Return the (X, Y) coordinate for the center point of the cell that contains the specified text.  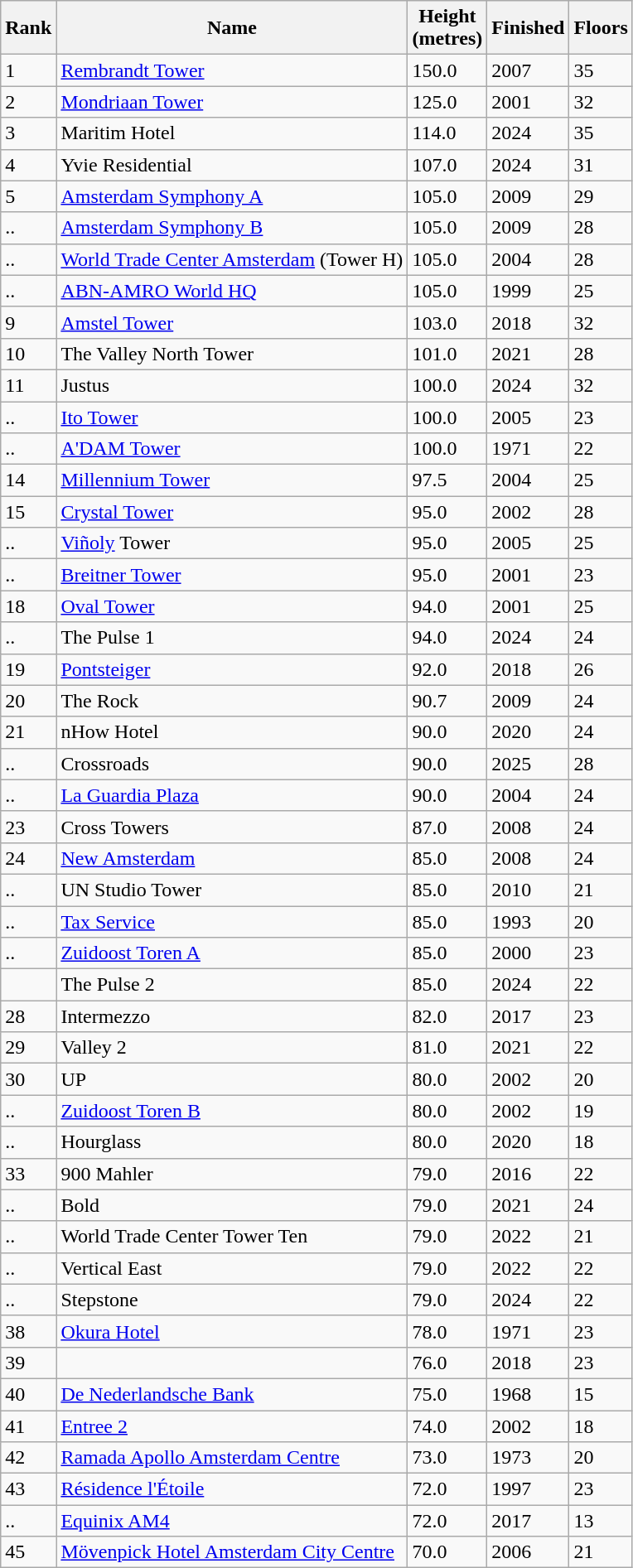
World Trade Center Tower Ten (232, 1237)
2025 (529, 764)
Mondriaan Tower (232, 102)
Millennium Tower (232, 480)
1 (28, 70)
1999 (529, 291)
Valley 2 (232, 1048)
Yvie Residential (232, 165)
103.0 (447, 322)
Height(metres) (447, 28)
Justus (232, 385)
Tax Service (232, 922)
9 (28, 322)
Finished (529, 28)
82.0 (447, 1016)
31 (601, 165)
30 (28, 1079)
Equinix AM4 (232, 1521)
76.0 (447, 1363)
The Valley North Tower (232, 354)
Zuidoost Toren A (232, 953)
2000 (529, 953)
1993 (529, 922)
26 (601, 669)
Rank (28, 28)
11 (28, 385)
Maritim Hotel (232, 133)
81.0 (447, 1048)
Résidence l'Étoile (232, 1489)
Intermezzo (232, 1016)
1968 (529, 1394)
Hourglass (232, 1142)
A'DAM Tower (232, 449)
Viñoly Tower (232, 543)
2010 (529, 890)
1997 (529, 1489)
97.5 (447, 480)
41 (28, 1426)
107.0 (447, 165)
73.0 (447, 1458)
14 (28, 480)
De Nederlandsche Bank (232, 1394)
Ramada Apollo Amsterdam Centre (232, 1458)
Floors (601, 28)
Cross Towers (232, 827)
4 (28, 165)
Entree 2 (232, 1426)
38 (28, 1331)
Crossroads (232, 764)
40 (28, 1394)
10 (28, 354)
90.7 (447, 701)
13 (601, 1521)
75.0 (447, 1394)
43 (28, 1489)
42 (28, 1458)
33 (28, 1174)
125.0 (447, 102)
45 (28, 1552)
2016 (529, 1174)
The Pulse 2 (232, 985)
Ito Tower (232, 417)
Vertical East (232, 1268)
Breitner Tower (232, 575)
Stepstone (232, 1300)
Oval Tower (232, 606)
3 (28, 133)
Crystal Tower (232, 512)
900 Mahler (232, 1174)
39 (28, 1363)
92.0 (447, 669)
World Trade Center Amsterdam (Tower H) (232, 259)
2007 (529, 70)
Pontsteiger (232, 669)
Mövenpick Hotel Amsterdam City Centre (232, 1552)
78.0 (447, 1331)
ABN-AMRO World HQ (232, 291)
Amsterdam Symphony B (232, 228)
Amstel Tower (232, 322)
Okura Hotel (232, 1331)
New Amsterdam (232, 858)
87.0 (447, 827)
nHow Hotel (232, 732)
Name (232, 28)
2 (28, 102)
The Pulse 1 (232, 638)
UP (232, 1079)
Bold (232, 1205)
La Guardia Plaza (232, 795)
Zuidoost Toren B (232, 1111)
Rembrandt Tower (232, 70)
5 (28, 196)
114.0 (447, 133)
74.0 (447, 1426)
The Rock (232, 701)
150.0 (447, 70)
1973 (529, 1458)
2006 (529, 1552)
70.0 (447, 1552)
UN Studio Tower (232, 890)
101.0 (447, 354)
Amsterdam Symphony A (232, 196)
